Identify which cell holds the provided text, then report its (x, y) central coordinate. 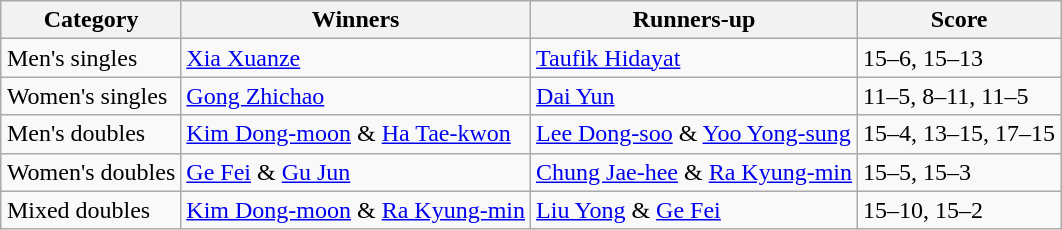
Mixed doubles (90, 210)
15–10, 15–2 (960, 210)
15–5, 15–3 (960, 172)
Men's doubles (90, 134)
Winners (356, 20)
Women's doubles (90, 172)
Lee Dong-soo & Yoo Yong-sung (694, 134)
Xia Xuanze (356, 58)
Ge Fei & Gu Jun (356, 172)
Women's singles (90, 96)
Category (90, 20)
Runners-up (694, 20)
Men's singles (90, 58)
Score (960, 20)
Taufik Hidayat (694, 58)
Dai Yun (694, 96)
15–4, 13–15, 17–15 (960, 134)
Gong Zhichao (356, 96)
15–6, 15–13 (960, 58)
Kim Dong-moon & Ra Kyung-min (356, 210)
Chung Jae-hee & Ra Kyung-min (694, 172)
11–5, 8–11, 11–5 (960, 96)
Kim Dong-moon & Ha Tae-kwon (356, 134)
Liu Yong & Ge Fei (694, 210)
